Scan for the cell matching the given text and deliver its (X, Y) coordinate at center. 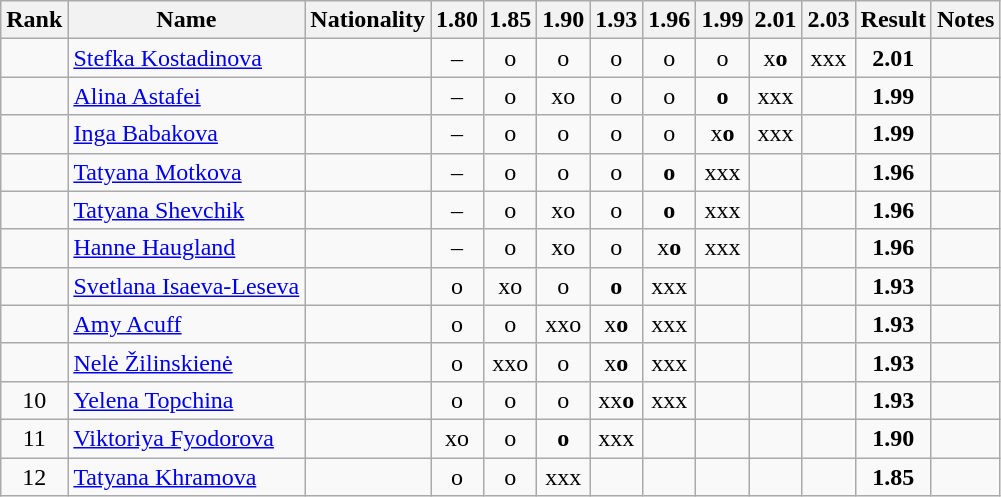
11 (34, 438)
Tatyana Motkova (186, 172)
Tatyana Shevchik (186, 210)
Nationality (368, 20)
Amy Acuff (186, 324)
2.03 (828, 20)
Inga Babakova (186, 134)
Viktoriya Fyodorova (186, 438)
12 (34, 477)
Yelena Topchina (186, 400)
Stefka Kostadinova (186, 58)
Svetlana Isaeva-Leseva (186, 286)
Name (186, 20)
1.80 (458, 20)
10 (34, 400)
Nelė Žilinskienė (186, 362)
Rank (34, 20)
Tatyana Khramova (186, 477)
Notes (965, 20)
Alina Astafei (186, 96)
Result (893, 20)
Hanne Haugland (186, 248)
